Capture the cell that displays the provided text and extract its (X, Y) central coordinate. 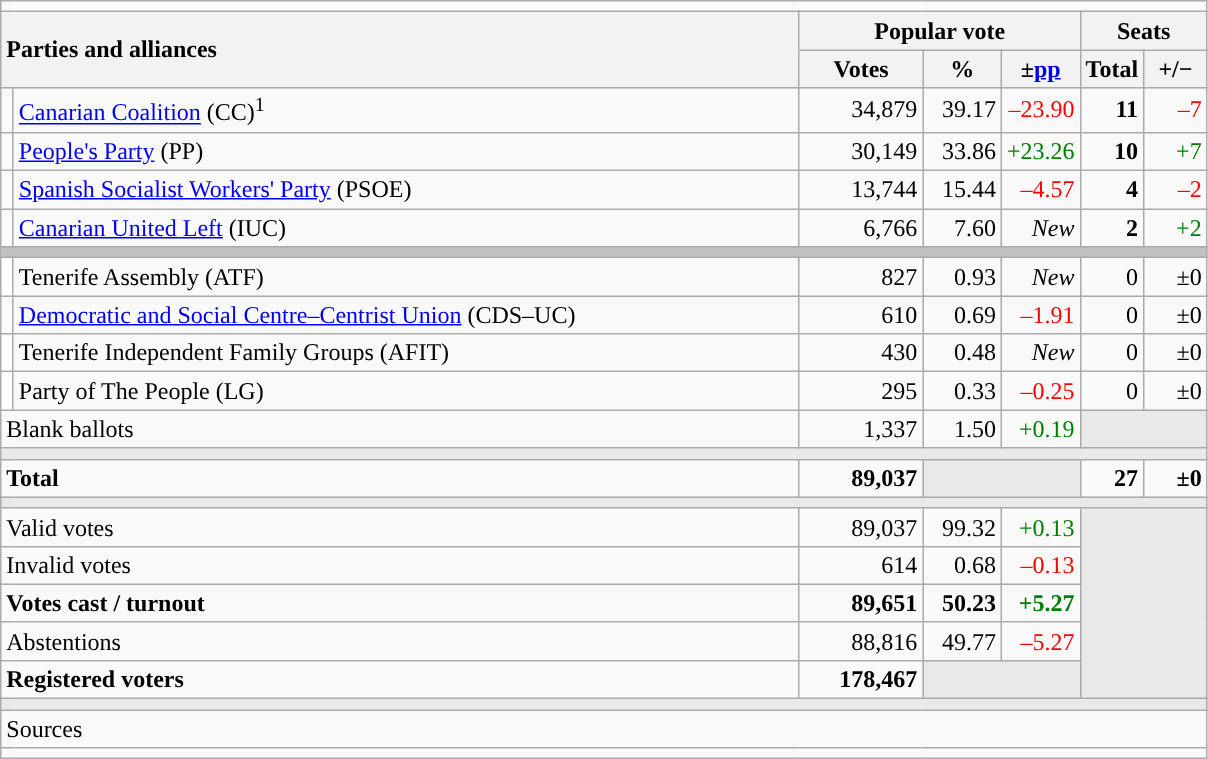
–2 (1176, 190)
Votes (861, 69)
0.93 (962, 277)
+5.27 (1040, 603)
4 (1112, 190)
0.69 (962, 315)
15.44 (962, 190)
827 (861, 277)
178,467 (861, 679)
Popular vote (940, 31)
Canarian United Left (IUC) (406, 228)
Registered voters (400, 679)
2 (1112, 228)
% (962, 69)
0.48 (962, 353)
49.77 (962, 641)
–0.13 (1040, 565)
0.33 (962, 391)
Seats (1144, 31)
50.23 (962, 603)
10 (1112, 151)
+23.26 (1040, 151)
30,149 (861, 151)
39.17 (962, 110)
Tenerife Independent Family Groups (AFIT) (406, 353)
–7 (1176, 110)
Votes cast / turnout (400, 603)
0.68 (962, 565)
+2 (1176, 228)
Spanish Socialist Workers' Party (PSOE) (406, 190)
34,879 (861, 110)
13,744 (861, 190)
7.60 (962, 228)
+7 (1176, 151)
Party of The People (LG) (406, 391)
Sources (604, 729)
Democratic and Social Centre–Centrist Union (CDS–UC) (406, 315)
89,651 (861, 603)
99.32 (962, 527)
+0.19 (1040, 429)
33.86 (962, 151)
11 (1112, 110)
Invalid votes (400, 565)
–4.57 (1040, 190)
Canarian Coalition (CC)1 (406, 110)
–0.25 (1040, 391)
Tenerife Assembly (ATF) (406, 277)
–23.90 (1040, 110)
610 (861, 315)
Blank ballots (400, 429)
People's Party (PP) (406, 151)
+0.13 (1040, 527)
614 (861, 565)
–5.27 (1040, 641)
295 (861, 391)
1,337 (861, 429)
Abstentions (400, 641)
1.50 (962, 429)
Valid votes (400, 527)
±pp (1040, 69)
430 (861, 353)
27 (1112, 478)
88,816 (861, 641)
6,766 (861, 228)
–1.91 (1040, 315)
Parties and alliances (400, 50)
+/− (1176, 69)
